Scan for the cell matching the given text and deliver its (X, Y) coordinate at center. 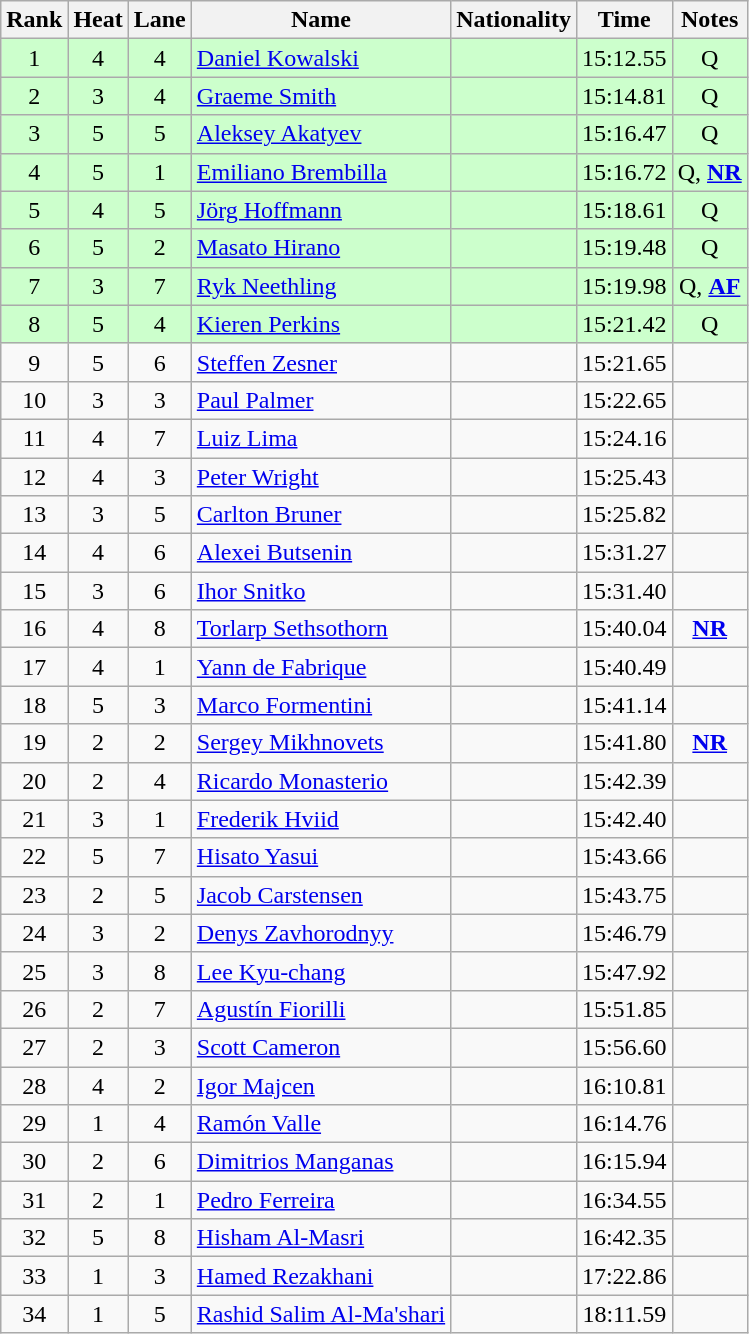
12 (34, 477)
Heat (98, 20)
15:42.40 (624, 819)
16:34.55 (624, 1200)
21 (34, 819)
Pedro Ferreira (320, 1200)
15:25.82 (624, 515)
Scott Cameron (320, 1047)
15:18.61 (624, 210)
Notes (710, 20)
Lee Kyu-chang (320, 971)
15:24.16 (624, 438)
16:10.81 (624, 1085)
23 (34, 895)
Luiz Lima (320, 438)
15:43.75 (624, 895)
16 (34, 629)
16:15.94 (624, 1162)
15:19.48 (624, 248)
Time (624, 20)
26 (34, 1009)
Ricardo Monasterio (320, 781)
9 (34, 362)
15:21.42 (624, 324)
15:12.55 (624, 58)
Hisham Al-Masri (320, 1238)
Ryk Neethling (320, 286)
15:42.39 (624, 781)
Peter Wright (320, 477)
Hisato Yasui (320, 857)
Yann de Fabrique (320, 667)
13 (34, 515)
16:42.35 (624, 1238)
25 (34, 971)
15:41.14 (624, 705)
Emiliano Brembilla (320, 172)
32 (34, 1238)
Q, AF (710, 286)
22 (34, 857)
Torlarp Sethsothorn (320, 629)
27 (34, 1047)
Frederik Hviid (320, 819)
Alexei Butsenin (320, 553)
15:40.49 (624, 667)
Graeme Smith (320, 96)
15:19.98 (624, 286)
17:22.86 (624, 1276)
16:14.76 (624, 1124)
15 (34, 591)
19 (34, 743)
Rashid Salim Al-Ma'shari (320, 1314)
Dimitrios Manganas (320, 1162)
10 (34, 400)
Q, NR (710, 172)
Paul Palmer (320, 400)
Lane (160, 20)
14 (34, 553)
15:47.92 (624, 971)
Hamed Rezakhani (320, 1276)
15:31.27 (624, 553)
Igor Majcen (320, 1085)
20 (34, 781)
Marco Formentini (320, 705)
Ihor Snitko (320, 591)
Name (320, 20)
15:43.66 (624, 857)
15:41.80 (624, 743)
Rank (34, 20)
15:40.04 (624, 629)
Carlton Bruner (320, 515)
15:16.72 (624, 172)
15:25.43 (624, 477)
17 (34, 667)
31 (34, 1200)
33 (34, 1276)
15:16.47 (624, 134)
24 (34, 933)
29 (34, 1124)
Sergey Mikhnovets (320, 743)
15:51.85 (624, 1009)
18 (34, 705)
Aleksey Akatyev (320, 134)
15:22.65 (624, 400)
Masato Hirano (320, 248)
28 (34, 1085)
Denys Zavhorodnyy (320, 933)
Agustín Fiorilli (320, 1009)
Jacob Carstensen (320, 895)
18:11.59 (624, 1314)
Daniel Kowalski (320, 58)
Jörg Hoffmann (320, 210)
15:56.60 (624, 1047)
Steffen Zesner (320, 362)
15:21.65 (624, 362)
Ramón Valle (320, 1124)
Kieren Perkins (320, 324)
Nationality (514, 20)
34 (34, 1314)
11 (34, 438)
15:14.81 (624, 96)
15:46.79 (624, 933)
30 (34, 1162)
15:31.40 (624, 591)
